Return the (X, Y) coordinate for the center point of the cell that contains the specified text.  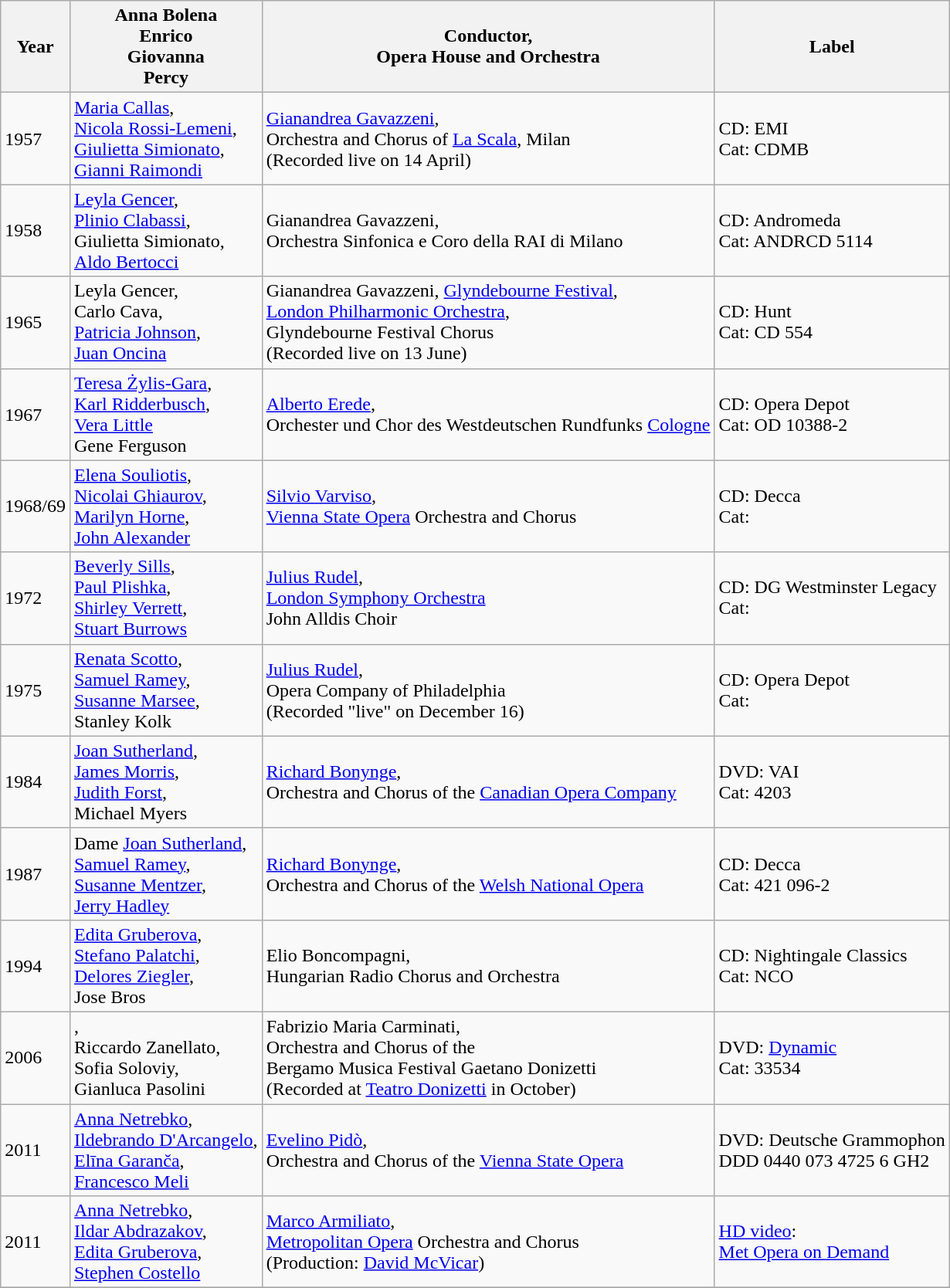
Anna Netrebko,Ildar Abdrazakov,Edita Gruberova,Stephen Costello (165, 1242)
1984 (36, 781)
Label (832, 46)
1987 (36, 874)
1972 (36, 598)
CD: DeccaCat: (832, 507)
Renata Scotto,Samuel Ramey,Susanne Marsee,Stanley Kolk (165, 690)
Julius Rudel,London Symphony OrchestraJohn Alldis Choir (488, 598)
Fabrizio Maria Carminati,Orchestra and Chorus of theBergamo Musica Festival Gaetano Donizetti(Recorded at Teatro Donizetti in October) (488, 1058)
1968/69 (36, 507)
Julius Rudel,Opera Company of Philadelphia(Recorded "live" on December 16) (488, 690)
Marco Armiliato,Metropolitan Opera Orchestra and Chorus(Production: David McVicar) (488, 1242)
,Riccardo Zanellato,Sofia Soloviy,Gianluca Pasolini (165, 1058)
Gianandrea Gavazzeni,Orchestra and Chorus of La Scala, Milan(Recorded live on 14 April) (488, 139)
Elena Souliotis,Nicolai Ghiaurov,Marilyn Horne,John Alexander (165, 507)
Dame Joan Sutherland,Samuel Ramey,Susanne Mentzer,Jerry Hadley (165, 874)
Joan Sutherland,James Morris,Judith Forst,Michael Myers (165, 781)
CD: Nightingale ClassicsCat: NCO (832, 965)
Elio Boncompagni,Hungarian Radio Chorus and Orchestra (488, 965)
Alberto Erede,Orchester und Chor des Westdeutschen Rundfunks Cologne (488, 414)
Evelino Pidò, Orchestra and Chorus of the Vienna State Opera (488, 1151)
Silvio Varviso,Vienna State Opera Orchestra and Chorus (488, 507)
DVD: DynamicCat: 33534 (832, 1058)
Richard Bonynge,Orchestra and Chorus of the Welsh National Opera (488, 874)
Gianandrea Gavazzeni,Orchestra Sinfonica e Coro della RAI di Milano (488, 230)
DVD: Deutsche Grammophon DDD 0440 073 4725 6 GH2 (832, 1151)
Leyla Gencer,Carlo Cava,Patricia Johnson,Juan Oncina (165, 323)
CD: Opera DepotCat: (832, 690)
CD: AndromedaCat: ANDRCD 5114 (832, 230)
Anna Netrebko,Ildebrando D'Arcangelo,Elīna Garanča,Francesco Meli (165, 1151)
CD: Decca Cat: 421 096-2 (832, 874)
1965 (36, 323)
Anna BolenaEnricoGiovannaPercy (165, 46)
DVD: VAICat: 4203 (832, 781)
Maria Callas,Nicola Rossi-Lemeni,Giulietta Simionato,Gianni Raimondi (165, 139)
CD: DG Westminster LegacyCat: (832, 598)
Gianandrea Gavazzeni, Glyndebourne Festival,London Philharmonic Orchestra,Glyndebourne Festival Chorus(Recorded live on 13 June) (488, 323)
1958 (36, 230)
CD: HuntCat: CD 554 (832, 323)
Beverly Sills,Paul Plishka,Shirley Verrett,Stuart Burrows (165, 598)
2006 (36, 1058)
1967 (36, 414)
1975 (36, 690)
Leyla Gencer,Plinio Clabassi,Giulietta Simionato,Aldo Bertocci (165, 230)
Year (36, 46)
CD: Opera DepotCat: OD 10388-2 (832, 414)
Richard Bonynge,Orchestra and Chorus of the Canadian Opera Company (488, 781)
Edita Gruberova,Stefano Palatchi,Delores Ziegler,Jose Bros (165, 965)
HD video:Met Opera on Demand (832, 1242)
CD: EMICat: CDMB (832, 139)
1994 (36, 965)
Teresa Żylis-Gara,Karl Ridderbusch,Vera LittleGene Ferguson (165, 414)
Conductor,Opera House and Orchestra (488, 46)
1957 (36, 139)
